Provide the [x, y] coordinate of the cell's center where the given text is located.  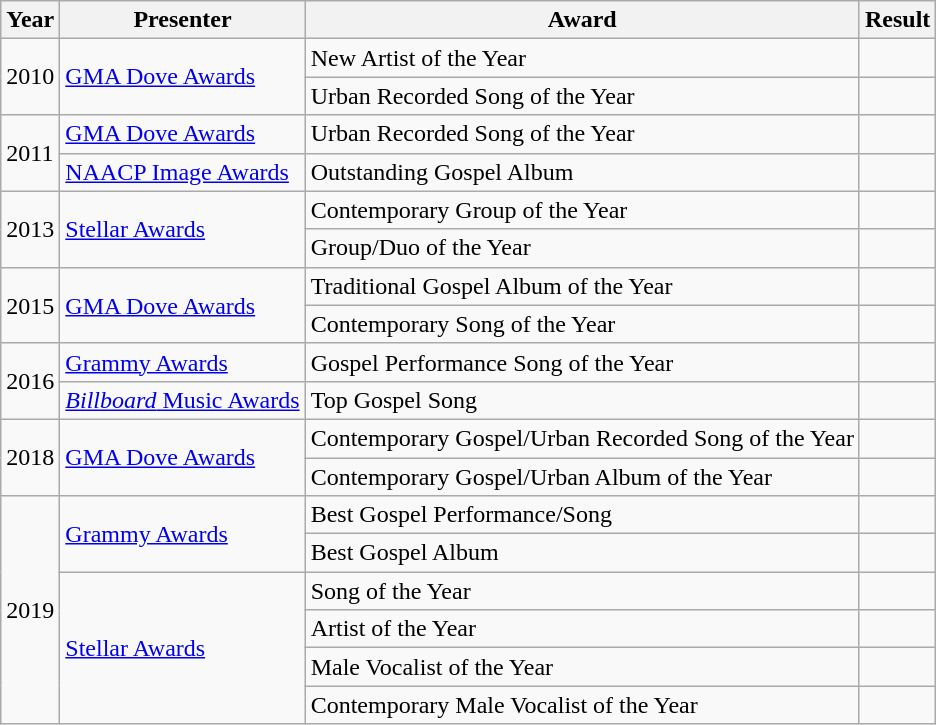
Contemporary Song of the Year [582, 324]
New Artist of the Year [582, 58]
2016 [30, 381]
Award [582, 20]
Group/Duo of the Year [582, 248]
2018 [30, 457]
Best Gospel Performance/Song [582, 515]
2011 [30, 153]
Contemporary Group of the Year [582, 210]
2015 [30, 305]
Best Gospel Album [582, 553]
NAACP Image Awards [182, 172]
Top Gospel Song [582, 400]
Contemporary Gospel/Urban Recorded Song of the Year [582, 438]
Presenter [182, 20]
Billboard Music Awards [182, 400]
2013 [30, 229]
2010 [30, 77]
Gospel Performance Song of the Year [582, 362]
Result [897, 20]
Outstanding Gospel Album [582, 172]
Artist of the Year [582, 629]
Song of the Year [582, 591]
Contemporary Gospel/Urban Album of the Year [582, 477]
Year [30, 20]
Traditional Gospel Album of the Year [582, 286]
Male Vocalist of the Year [582, 667]
Contemporary Male Vocalist of the Year [582, 705]
2019 [30, 610]
